Provide the [x, y] coordinate of the cell's center where the given text is located.  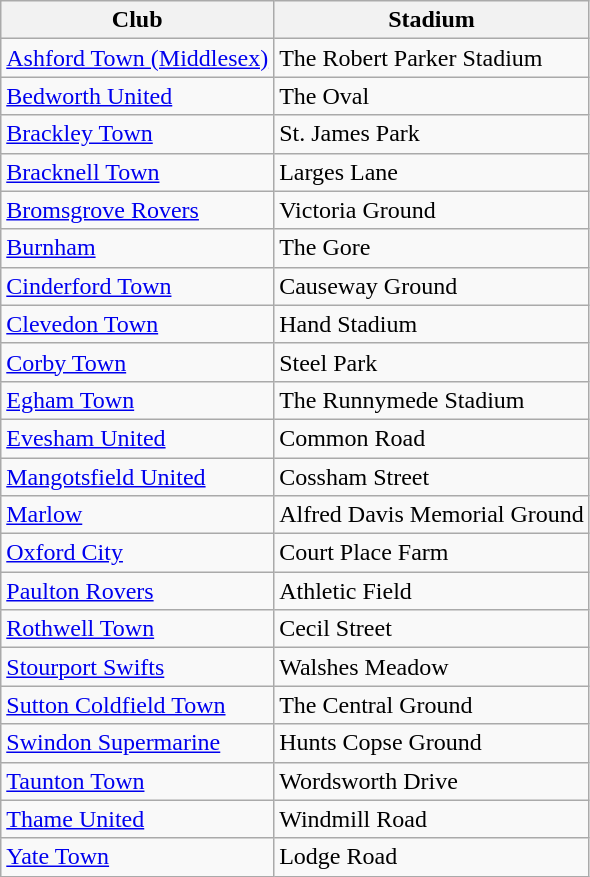
Sutton Coldfield Town [138, 705]
The Central Ground [432, 705]
The Robert Parker Stadium [432, 58]
Stourport Swifts [138, 667]
Cecil Street [432, 629]
Alfred Davis Memorial Ground [432, 515]
Hunts Copse Ground [432, 743]
Taunton Town [138, 781]
Marlow [138, 515]
Egham Town [138, 400]
Swindon Supermarine [138, 743]
Court Place Farm [432, 553]
Paulton Rovers [138, 591]
Causeway Ground [432, 286]
St. James Park [432, 134]
Victoria Ground [432, 210]
Wordsworth Drive [432, 781]
Bedworth United [138, 96]
Cinderford Town [138, 286]
Hand Stadium [432, 324]
Windmill Road [432, 819]
Bracknell Town [138, 172]
Athletic Field [432, 591]
Brackley Town [138, 134]
Burnham [138, 248]
Steel Park [432, 362]
Clevedon Town [138, 324]
Club [138, 20]
Ashford Town (Middlesex) [138, 58]
Mangotsfield United [138, 477]
Thame United [138, 819]
Evesham United [138, 438]
Common Road [432, 438]
Oxford City [138, 553]
Lodge Road [432, 857]
The Oval [432, 96]
The Runnymede Stadium [432, 400]
Bromsgrove Rovers [138, 210]
Rothwell Town [138, 629]
Larges Lane [432, 172]
Stadium [432, 20]
Cossham Street [432, 477]
Walshes Meadow [432, 667]
Corby Town [138, 362]
The Gore [432, 248]
Yate Town [138, 857]
